Scan for the cell matching the given text and deliver its [x, y] coordinate at center. 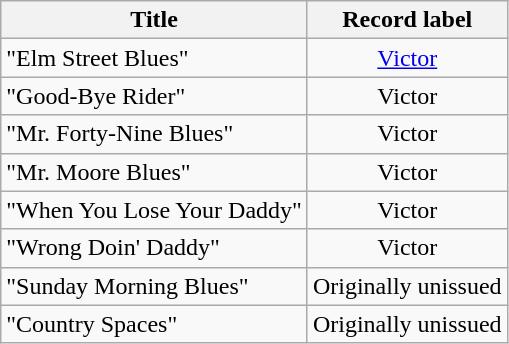
"When You Lose Your Daddy" [154, 210]
"Elm Street Blues" [154, 58]
"Country Spaces" [154, 324]
Title [154, 20]
"Sunday Morning Blues" [154, 286]
"Mr. Forty-Nine Blues" [154, 134]
"Wrong Doin' Daddy" [154, 248]
Record label [407, 20]
"Mr. Moore Blues" [154, 172]
"Good-Bye Rider" [154, 96]
